Return (X, Y) of the center of cell containing provided text 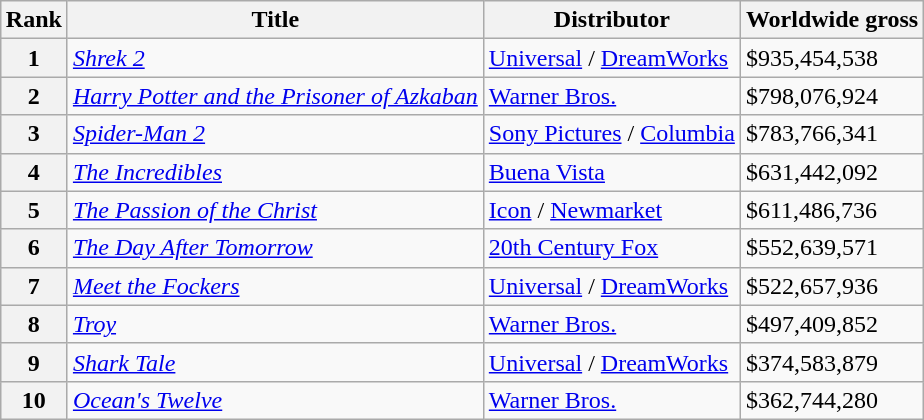
2 (34, 96)
Buena Vista (612, 172)
$783,766,341 (832, 134)
6 (34, 248)
Ocean's Twelve (275, 400)
Icon / Newmarket (612, 210)
Sony Pictures / Columbia (612, 134)
Rank (34, 20)
10 (34, 400)
8 (34, 324)
The Passion of the Christ (275, 210)
$611,486,736 (832, 210)
20th Century Fox (612, 248)
1 (34, 58)
$631,442,092 (832, 172)
Meet the Fockers (275, 286)
$362,744,280 (832, 400)
4 (34, 172)
Worldwide gross (832, 20)
Shrek 2 (275, 58)
7 (34, 286)
$497,409,852 (832, 324)
$935,454,538 (832, 58)
$522,657,936 (832, 286)
5 (34, 210)
Harry Potter and the Prisoner of Azkaban (275, 96)
$552,639,571 (832, 248)
$374,583,879 (832, 362)
Spider-Man 2 (275, 134)
Troy (275, 324)
Title (275, 20)
Distributor (612, 20)
The Day After Tomorrow (275, 248)
The Incredibles (275, 172)
$798,076,924 (832, 96)
3 (34, 134)
9 (34, 362)
Shark Tale (275, 362)
